Find where the given text appears and provide that cell's center as (X, Y) coordinate. 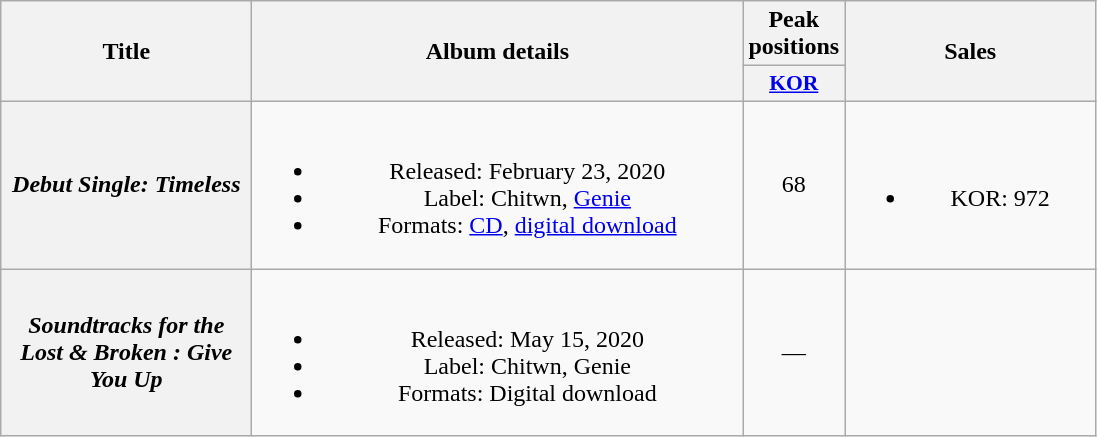
Soundtracks for the Lost & Broken : Give You Up (126, 352)
Title (126, 52)
Peakpositions (794, 34)
Released: February 23, 2020Label: Chitwn, GenieFormats: CD, digital download (498, 184)
Debut Single: Timeless (126, 184)
Sales (970, 52)
Album details (498, 52)
KOR: 972 (970, 184)
KOR (794, 84)
68 (794, 184)
Released: May 15, 2020Label: Chitwn, GenieFormats: Digital download (498, 352)
— (794, 352)
